Search for the cell housing the specified text and yield its [X, Y] center coordinate. 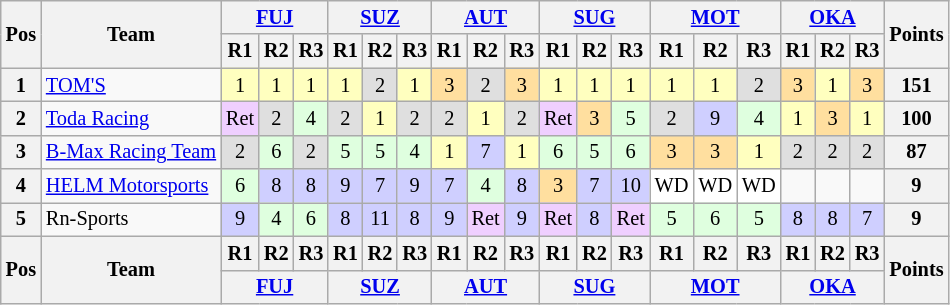
87 [916, 152]
100 [916, 118]
B-Max Racing Team [131, 152]
10 [631, 186]
11 [380, 219]
Toda Racing [131, 118]
HELM Motorsports [131, 186]
TOM'S [131, 85]
151 [916, 85]
Rn-Sports [131, 219]
